Determine the (x, y) coordinate at the center of the cell enclosing the given text.  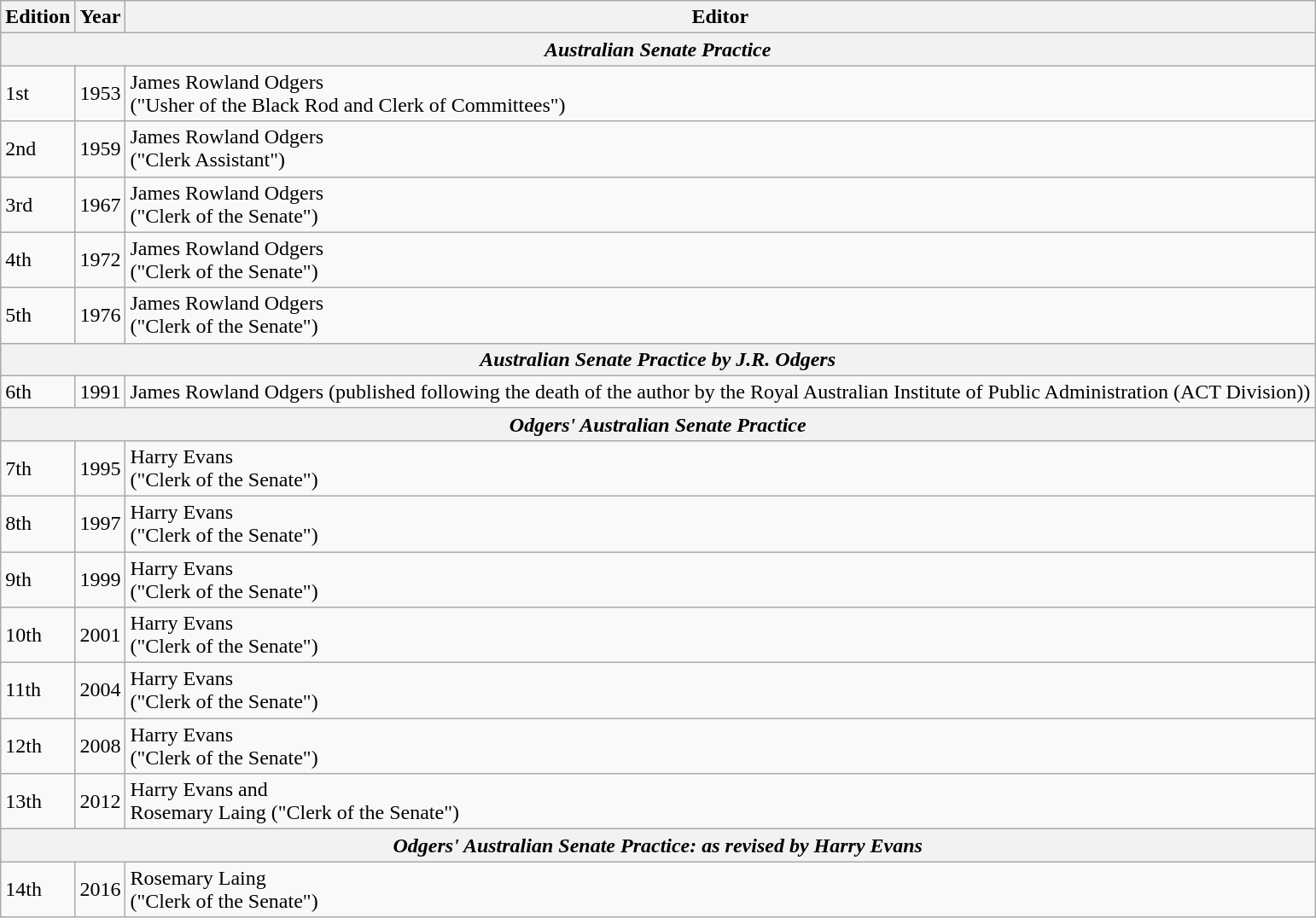
1999 (101, 578)
8th (38, 524)
2016 (101, 889)
1991 (101, 392)
12th (38, 746)
1953 (101, 94)
James Rowland Odgers ("Usher of the Black Rod and Clerk of Committees") (720, 94)
1995 (101, 468)
2001 (101, 635)
9th (38, 578)
James Rowland Odgers (published following the death of the author by the Royal Australian Institute of Public Administration (ACT Division)) (720, 392)
2nd (38, 148)
Odgers' Australian Senate Practice (658, 424)
Australian Senate Practice (658, 49)
1972 (101, 259)
1st (38, 94)
Editor (720, 17)
6th (38, 392)
14th (38, 889)
Year (101, 17)
2008 (101, 746)
13th (38, 802)
1976 (101, 316)
4th (38, 259)
5th (38, 316)
Australian Senate Practice by J.R. Odgers (658, 359)
Harry Evans and Rosemary Laing ("Clerk of the Senate") (720, 802)
7th (38, 468)
Rosemary Laing ("Clerk of the Senate") (720, 889)
Odgers' Australian Senate Practice: as revised by Harry Evans (658, 845)
1997 (101, 524)
1967 (101, 205)
3rd (38, 205)
Edition (38, 17)
2012 (101, 802)
11th (38, 691)
James Rowland Odgers ("Clerk Assistant") (720, 148)
10th (38, 635)
2004 (101, 691)
1959 (101, 148)
